Extract the [X, Y] coordinate from the center of the cell holding the provided text.  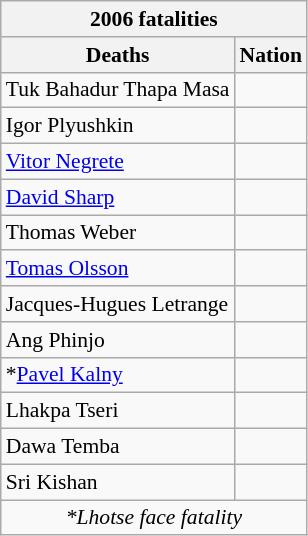
*Pavel Kalny [118, 375]
Lhakpa Tseri [118, 411]
2006 fatalities [154, 19]
Ang Phinjo [118, 340]
Igor Plyushkin [118, 126]
Sri Kishan [118, 482]
David Sharp [118, 197]
Deaths [118, 55]
Jacques-Hugues Letrange [118, 304]
*Lhotse face fatality [154, 518]
Thomas Weber [118, 233]
Dawa Temba [118, 447]
Vitor Negrete [118, 162]
Tuk Bahadur Thapa Masa [118, 90]
Nation [271, 55]
Tomas Olsson [118, 269]
